Find where the given text appears and provide that cell's center as (X, Y) coordinate. 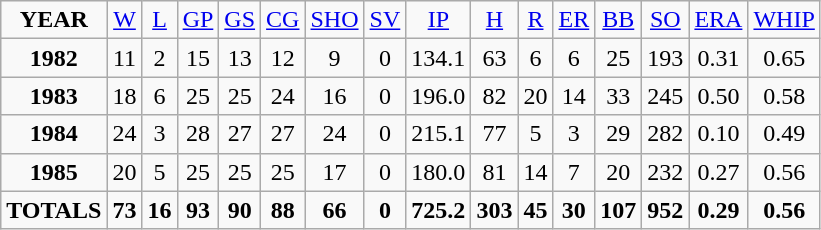
12 (283, 58)
15 (198, 58)
0.10 (718, 134)
952 (666, 210)
1985 (54, 172)
107 (618, 210)
232 (666, 172)
CG (283, 20)
193 (666, 58)
81 (494, 172)
IP (438, 20)
45 (536, 210)
2 (160, 58)
13 (240, 58)
9 (334, 58)
7 (574, 172)
TOTALS (54, 210)
SV (385, 20)
11 (124, 58)
W (124, 20)
0.27 (718, 172)
725.2 (438, 210)
1983 (54, 96)
33 (618, 96)
ER (574, 20)
196.0 (438, 96)
93 (198, 210)
0.29 (718, 210)
ERA (718, 20)
180.0 (438, 172)
SO (666, 20)
H (494, 20)
73 (124, 210)
215.1 (438, 134)
0.49 (784, 134)
63 (494, 58)
90 (240, 210)
282 (666, 134)
YEAR (54, 20)
82 (494, 96)
WHIP (784, 20)
66 (334, 210)
18 (124, 96)
245 (666, 96)
0.65 (784, 58)
303 (494, 210)
134.1 (438, 58)
L (160, 20)
29 (618, 134)
SHO (334, 20)
77 (494, 134)
0.50 (718, 96)
17 (334, 172)
1982 (54, 58)
0.31 (718, 58)
BB (618, 20)
30 (574, 210)
R (536, 20)
88 (283, 210)
0.58 (784, 96)
1984 (54, 134)
28 (198, 134)
GS (240, 20)
GP (198, 20)
